For the text-containing cell, return its midpoint in (x, y) coordinate format. 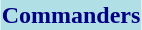
Commanders (71, 15)
